Pinpoint the cell where the given text exists, returning its (X, Y) midpoint coordinate. 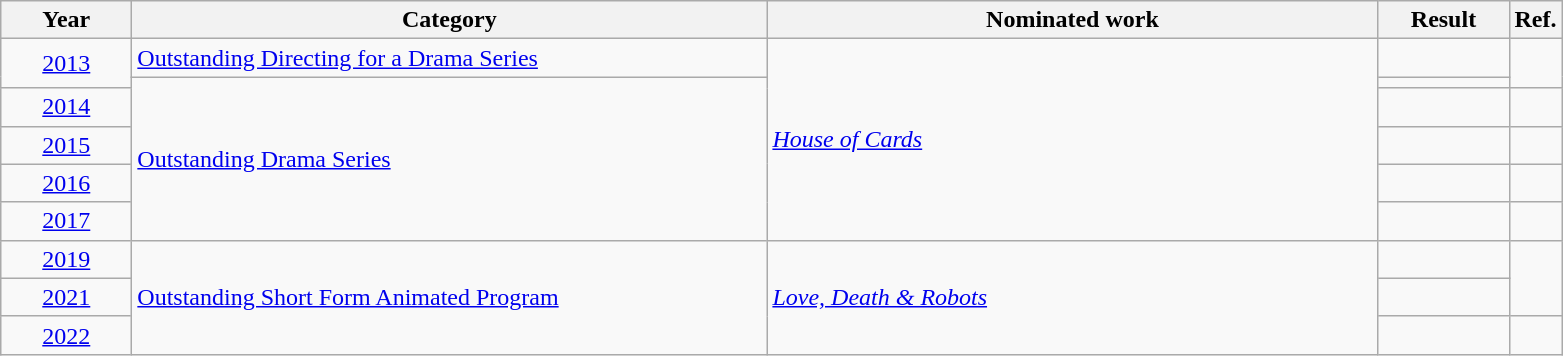
2016 (66, 183)
Result (1444, 20)
2021 (66, 297)
Outstanding Directing for a Drama Series (450, 58)
Love, Death & Robots (1072, 297)
Outstanding Short Form Animated Program (450, 297)
2015 (66, 145)
2017 (66, 221)
2022 (66, 335)
Year (66, 20)
Category (450, 20)
Nominated work (1072, 20)
2014 (66, 107)
Outstanding Drama Series (450, 158)
House of Cards (1072, 140)
Ref. (1536, 20)
2013 (66, 64)
2019 (66, 259)
